Output the (X, Y) coordinate of the center of the cell containing the given text.  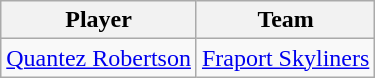
Team (285, 20)
Fraport Skyliners (285, 58)
Quantez Robertson (99, 58)
Player (99, 20)
